Detect which cell encompasses the target text, then output its [X, Y] center coordinate. 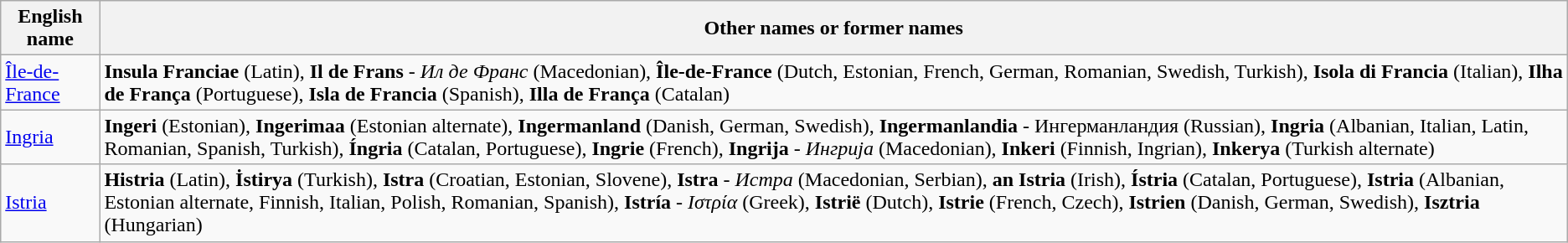
Other names or former names [833, 28]
English name [50, 28]
Ingria [50, 137]
Istria [50, 203]
Île-de-France [50, 82]
